Scan for the cell matching the given text and deliver its (X, Y) coordinate at center. 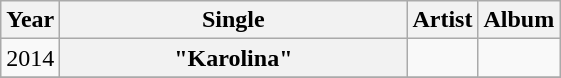
Year (30, 20)
Album (519, 20)
2014 (30, 58)
Artist (442, 20)
"Karolina" (234, 58)
Single (234, 20)
